Provide the (X, Y) coordinate of the cell's center where the given text is located.  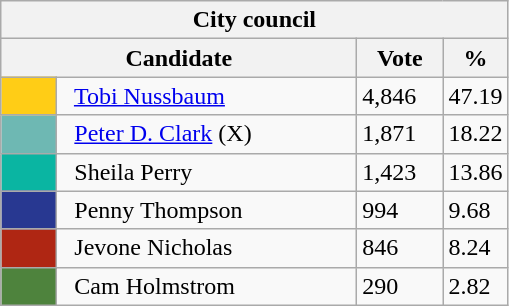
Tobi Nussbaum (207, 96)
846 (400, 248)
Cam Holmstrom (207, 286)
4,846 (400, 96)
Peter D. Clark (X) (207, 134)
994 (400, 210)
Vote (400, 58)
1,871 (400, 134)
18.22 (476, 134)
% (476, 58)
1,423 (400, 172)
Sheila Perry (207, 172)
Jevone Nicholas (207, 248)
City council (254, 20)
13.86 (476, 172)
2.82 (476, 286)
8.24 (476, 248)
9.68 (476, 210)
290 (400, 286)
47.19 (476, 96)
Penny Thompson (207, 210)
Candidate (179, 58)
